Scan for the cell matching the given text and deliver its [X, Y] coordinate at center. 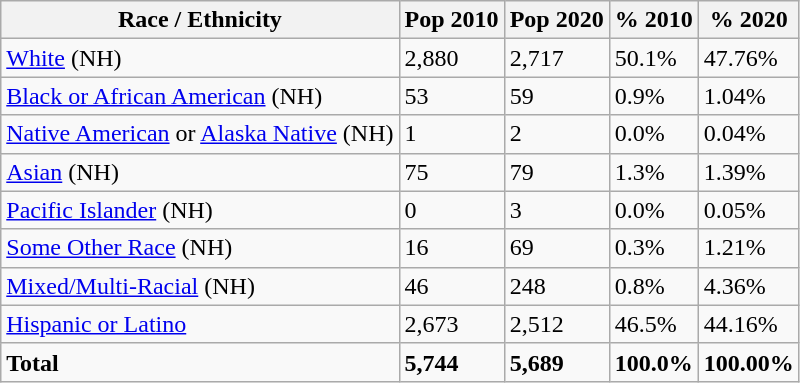
Mixed/Multi-Racial (NH) [200, 286]
5,689 [556, 362]
2,717 [556, 58]
46 [452, 286]
Hispanic or Latino [200, 324]
16 [452, 248]
Some Other Race (NH) [200, 248]
Asian (NH) [200, 172]
46.5% [654, 324]
% 2020 [748, 20]
2 [556, 134]
1 [452, 134]
Pop 2020 [556, 20]
69 [556, 248]
Black or African American (NH) [200, 96]
% 2010 [654, 20]
Total [200, 362]
1.39% [748, 172]
44.16% [748, 324]
Pop 2010 [452, 20]
4.36% [748, 286]
2,673 [452, 324]
0.05% [748, 210]
0.8% [654, 286]
0.3% [654, 248]
75 [452, 172]
79 [556, 172]
Native American or Alaska Native (NH) [200, 134]
0 [452, 210]
53 [452, 96]
47.76% [748, 58]
1.3% [654, 172]
50.1% [654, 58]
Pacific Islander (NH) [200, 210]
100.0% [654, 362]
0.9% [654, 96]
0.04% [748, 134]
1.04% [748, 96]
248 [556, 286]
5,744 [452, 362]
59 [556, 96]
White (NH) [200, 58]
1.21% [748, 248]
2,512 [556, 324]
2,880 [452, 58]
3 [556, 210]
Race / Ethnicity [200, 20]
100.00% [748, 362]
